Output the (X, Y) coordinate of the center of the cell containing the given text.  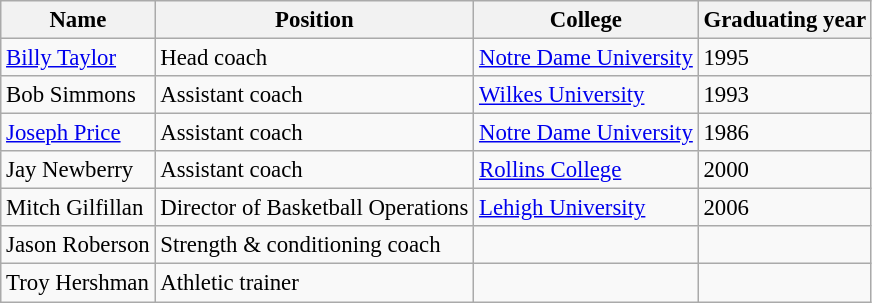
Athletic trainer (314, 283)
Joseph Price (78, 133)
College (586, 20)
Billy Taylor (78, 58)
1986 (784, 133)
Bob Simmons (78, 95)
Director of Basketball Operations (314, 208)
Name (78, 20)
Wilkes University (586, 95)
2006 (784, 208)
Mitch Gilfillan (78, 208)
Graduating year (784, 20)
Lehigh University (586, 208)
Troy Hershman (78, 283)
1995 (784, 58)
Position (314, 20)
Jason Roberson (78, 245)
Strength & conditioning coach (314, 245)
Rollins College (586, 170)
1993 (784, 95)
Jay Newberry (78, 170)
2000 (784, 170)
Head coach (314, 58)
